Find where the given text appears and provide that cell's center as (x, y) coordinate. 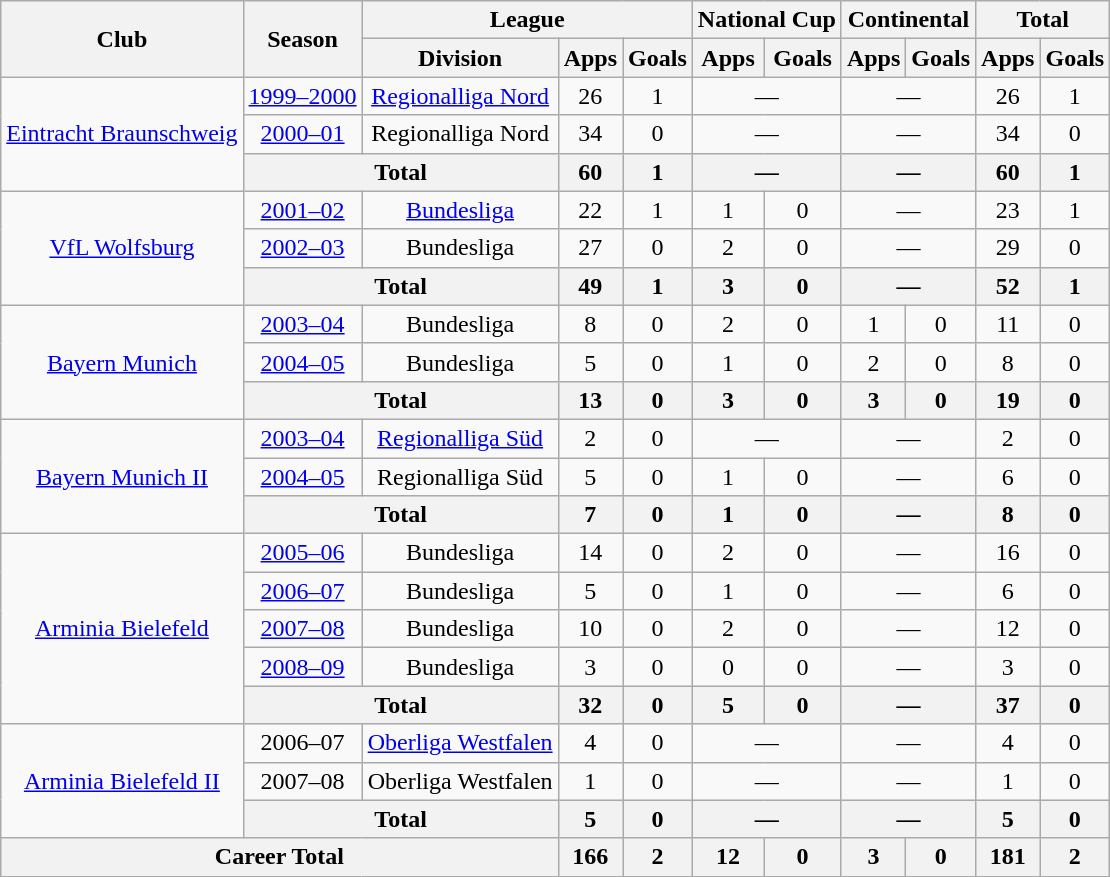
166 (590, 857)
Division (460, 58)
181 (1008, 857)
49 (590, 286)
Continental (908, 20)
32 (590, 705)
10 (590, 629)
VfL Wolfsburg (122, 248)
2000–01 (302, 134)
16 (1008, 553)
Arminia Bielefeld (122, 629)
22 (590, 210)
2008–09 (302, 667)
Season (302, 39)
National Cup (766, 20)
Bayern Munich II (122, 476)
52 (1008, 286)
23 (1008, 210)
1999–2000 (302, 96)
Bayern Munich (122, 362)
7 (590, 515)
League (527, 20)
Club (122, 39)
29 (1008, 248)
27 (590, 248)
14 (590, 553)
2002–03 (302, 248)
37 (1008, 705)
13 (590, 400)
Eintracht Braunschweig (122, 134)
19 (1008, 400)
2001–02 (302, 210)
Career Total (280, 857)
11 (1008, 324)
Arminia Bielefeld II (122, 781)
2005–06 (302, 553)
